Locate the cell with the specified text and output its [x, y] center coordinate. 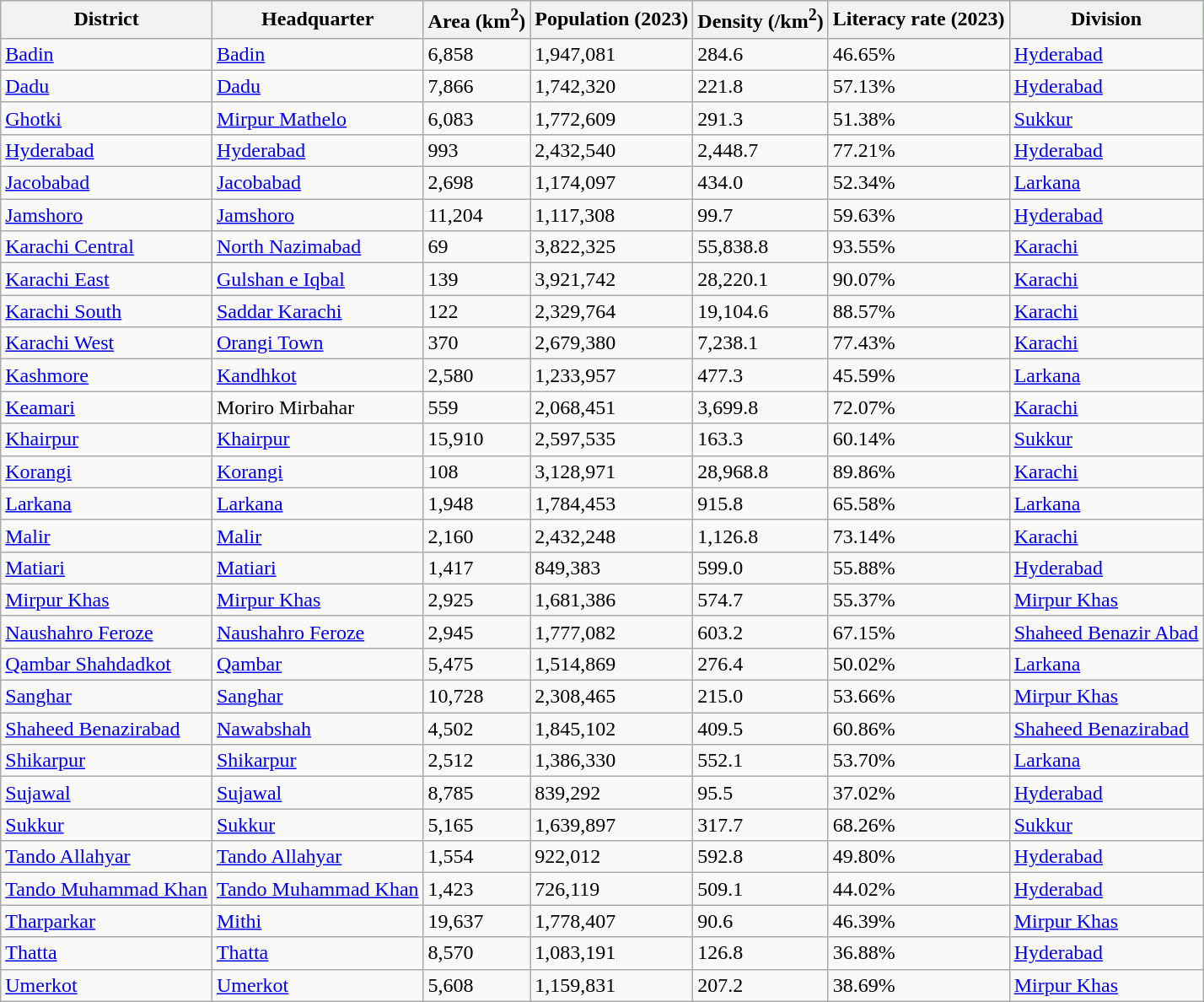
93.55% [919, 247]
Area (km2) [477, 20]
5,165 [477, 825]
139 [477, 279]
849,383 [612, 568]
Division [1106, 20]
2,945 [477, 632]
Headquarter [317, 20]
2,679,380 [612, 343]
509.1 [761, 889]
55.37% [919, 600]
Karachi East [106, 279]
72.07% [919, 407]
409.5 [761, 729]
60.86% [919, 729]
2,698 [477, 183]
592.8 [761, 857]
2,432,248 [612, 536]
95.5 [761, 793]
477.3 [761, 375]
1,948 [477, 504]
44.02% [919, 889]
603.2 [761, 632]
Keamari [106, 407]
89.86% [919, 471]
Orangi Town [317, 343]
90.07% [919, 279]
434.0 [761, 183]
370 [477, 343]
65.58% [919, 504]
993 [477, 150]
559 [477, 407]
77.21% [919, 150]
1,174,097 [612, 183]
88.57% [919, 311]
Mirpur Mathelo [317, 118]
55.88% [919, 568]
Gulshan e Iqbal [317, 279]
11,204 [477, 215]
2,512 [477, 761]
2,448.7 [761, 150]
284.6 [761, 54]
45.59% [919, 375]
3,699.8 [761, 407]
District [106, 20]
1,117,308 [612, 215]
6,858 [477, 54]
90.6 [761, 921]
3,128,971 [612, 471]
Kandhkot [317, 375]
5,475 [477, 664]
1,947,081 [612, 54]
7,238.1 [761, 343]
37.02% [919, 793]
1,423 [477, 889]
Literacy rate (2023) [919, 20]
1,681,386 [612, 600]
915.8 [761, 504]
5,608 [477, 985]
Tharparkar [106, 921]
2,432,540 [612, 150]
1,083,191 [612, 953]
2,925 [477, 600]
221.8 [761, 86]
163.3 [761, 439]
108 [477, 471]
726,119 [612, 889]
6,083 [477, 118]
38.69% [919, 985]
1,639,897 [612, 825]
8,570 [477, 953]
19,104.6 [761, 311]
215.0 [761, 697]
Density (/km2) [761, 20]
2,329,764 [612, 311]
19,637 [477, 921]
10,728 [477, 697]
317.7 [761, 825]
2,597,535 [612, 439]
Qambar Shahdadkot [106, 664]
574.7 [761, 600]
1,784,453 [612, 504]
68.26% [919, 825]
2,160 [477, 536]
57.13% [919, 86]
51.38% [919, 118]
Population (2023) [612, 20]
1,772,609 [612, 118]
552.1 [761, 761]
99.7 [761, 215]
46.65% [919, 54]
1,159,831 [612, 985]
1,742,320 [612, 86]
126.8 [761, 953]
4,502 [477, 729]
50.02% [919, 664]
207.2 [761, 985]
8,785 [477, 793]
7,866 [477, 86]
North Nazimabad [317, 247]
55,838.8 [761, 247]
53.66% [919, 697]
922,012 [612, 857]
122 [477, 311]
276.4 [761, 664]
49.80% [919, 857]
1,126.8 [761, 536]
1,845,102 [612, 729]
291.3 [761, 118]
67.15% [919, 632]
Saddar Karachi [317, 311]
53.70% [919, 761]
36.88% [919, 953]
Karachi West [106, 343]
1,514,869 [612, 664]
59.63% [919, 215]
69 [477, 247]
52.34% [919, 183]
Karachi South [106, 311]
839,292 [612, 793]
3,921,742 [612, 279]
1,386,330 [612, 761]
73.14% [919, 536]
Nawabshah [317, 729]
28,968.8 [761, 471]
Mithi [317, 921]
Qambar [317, 664]
77.43% [919, 343]
Kashmore [106, 375]
2,068,451 [612, 407]
46.39% [919, 921]
599.0 [761, 568]
1,778,407 [612, 921]
3,822,325 [612, 247]
Ghotki [106, 118]
15,910 [477, 439]
1,554 [477, 857]
1,417 [477, 568]
1,233,957 [612, 375]
2,308,465 [612, 697]
Karachi Central [106, 247]
Moriro Mirbahar [317, 407]
2,580 [477, 375]
1,777,082 [612, 632]
28,220.1 [761, 279]
Shaheed Benazir Abad [1106, 632]
60.14% [919, 439]
